Determine the [X, Y] coordinate at the center of the cell enclosing the given text.  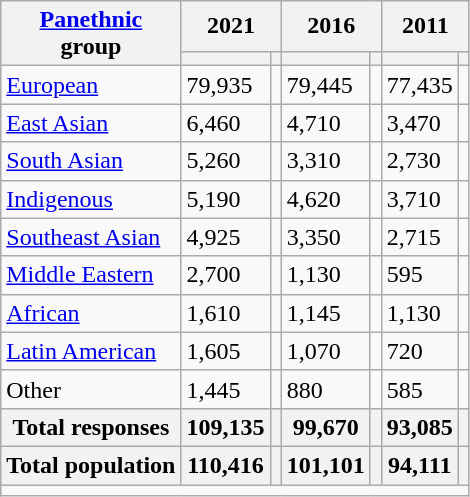
1,610 [226, 313]
Middle Eastern [91, 275]
1,070 [326, 351]
1,145 [326, 313]
South Asian [91, 161]
Panethnicgroup [91, 34]
5,190 [226, 199]
1,445 [226, 389]
Other [91, 389]
110,416 [226, 465]
2021 [231, 26]
720 [420, 351]
595 [420, 275]
3,470 [420, 123]
101,101 [326, 465]
77,435 [420, 85]
3,710 [420, 199]
93,085 [420, 427]
Indigenous [91, 199]
Total population [91, 465]
585 [420, 389]
European [91, 85]
4,620 [326, 199]
94,111 [420, 465]
5,260 [226, 161]
African [91, 313]
3,310 [326, 161]
109,135 [226, 427]
East Asian [91, 123]
6,460 [226, 123]
3,350 [326, 237]
2016 [331, 26]
Latin American [91, 351]
2,700 [226, 275]
79,445 [326, 85]
99,670 [326, 427]
2,730 [420, 161]
2011 [425, 26]
79,935 [226, 85]
4,925 [226, 237]
880 [326, 389]
Southeast Asian [91, 237]
2,715 [420, 237]
1,605 [226, 351]
Total responses [91, 427]
4,710 [326, 123]
